Capture the cell that displays the provided text and extract its [X, Y] central coordinate. 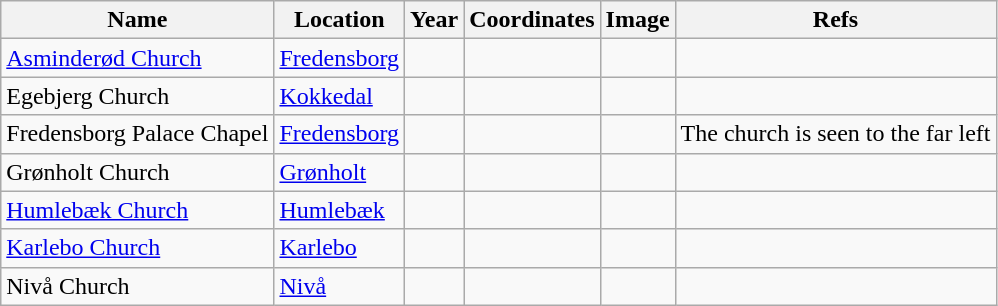
The church is seen to the far left [836, 134]
Karlebo Church [138, 248]
Year [434, 20]
Grønholt Church [138, 172]
Image [638, 20]
Fredensborg Palace Chapel [138, 134]
Location [340, 20]
Kokkedal [340, 96]
Refs [836, 20]
Humlebæk Church [138, 210]
Asminderød Church [138, 58]
Nivå [340, 286]
Karlebo [340, 248]
Egebjerg Church [138, 96]
Grønholt [340, 172]
Name [138, 20]
Humlebæk [340, 210]
Nivå Church [138, 286]
Coordinates [532, 20]
